Extract the [X, Y] coordinate from the center of the cell holding the provided text.  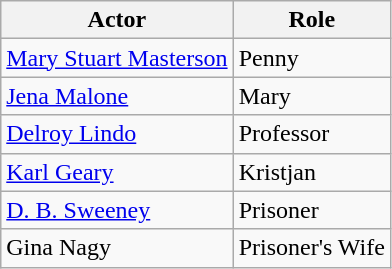
Kristjan [312, 172]
Mary [312, 96]
Actor [117, 20]
Professor [312, 134]
Penny [312, 58]
D. B. Sweeney [117, 210]
Gina Nagy [117, 248]
Prisoner [312, 210]
Delroy Lindo [117, 134]
Role [312, 20]
Karl Geary [117, 172]
Jena Malone [117, 96]
Prisoner's Wife [312, 248]
Mary Stuart Masterson [117, 58]
